Scan for the cell matching the given text and deliver its (X, Y) coordinate at center. 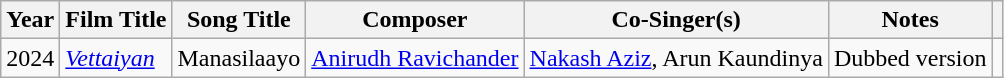
Vettaiyan (116, 58)
2024 (30, 58)
Song Title (239, 20)
Co-Singer(s) (676, 20)
Manasilaayo (239, 58)
Dubbed version (910, 58)
Anirudh Ravichander (415, 58)
Year (30, 20)
Film Title (116, 20)
Notes (910, 20)
Nakash Aziz, Arun Kaundinya (676, 58)
Composer (415, 20)
